Return the [x, y] coordinate for the center point of the cell that contains the specified text.  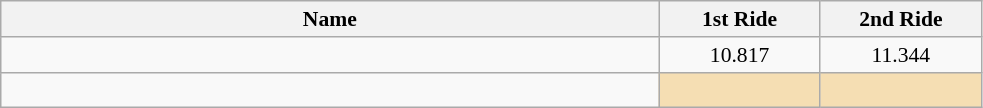
10.817 [740, 55]
2nd Ride [900, 19]
Name [330, 19]
11.344 [900, 55]
1st Ride [740, 19]
